Capture the cell that displays the provided text and extract its [x, y] central coordinate. 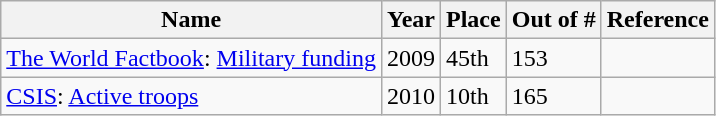
45th [473, 58]
Reference [658, 20]
CSIS: Active troops [192, 96]
Place [473, 20]
10th [473, 96]
Year [410, 20]
The World Factbook: Military funding [192, 58]
165 [554, 96]
2010 [410, 96]
153 [554, 58]
2009 [410, 58]
Name [192, 20]
Out of # [554, 20]
